For the text-containing cell, return its midpoint in [x, y] coordinate format. 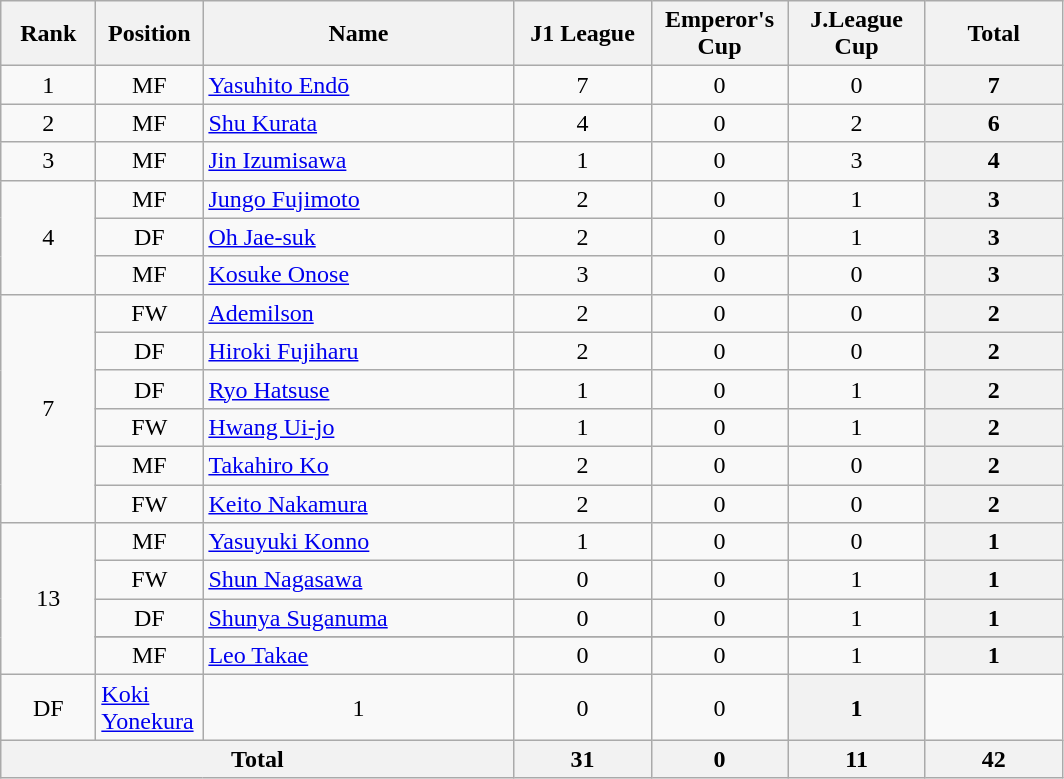
J.League Cup [856, 34]
Jin Izumisawa [358, 161]
Oh Jae-suk [358, 237]
Jungo Fujimoto [358, 199]
6 [994, 123]
Emperor's Cup [720, 34]
Name [358, 34]
Position [150, 34]
Shu Kurata [358, 123]
Kosuke Onose [358, 275]
Yasuhito Endō [358, 85]
Leo Takae [358, 656]
Ryo Hatsuse [358, 389]
Koki Yonekura [150, 708]
Hwang Ui-jo [358, 427]
Yasuyuki Konno [358, 542]
13 [48, 599]
42 [994, 759]
Keito Nakamura [358, 503]
31 [582, 759]
Ademilson [358, 313]
Shun Nagasawa [358, 580]
J1 League [582, 34]
Shunya Suganuma [358, 618]
Takahiro Ko [358, 465]
Rank [48, 34]
Hiroki Fujiharu [358, 351]
11 [856, 759]
